Capture the cell that displays the provided text and extract its (x, y) central coordinate. 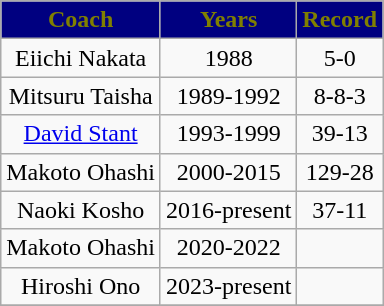
37-11 (340, 210)
1989-1992 (228, 96)
1988 (228, 58)
Years (228, 20)
1993-1999 (228, 134)
2000-2015 (228, 172)
2016-present (228, 210)
Eiichi Nakata (81, 58)
Coach (81, 20)
2023-present (228, 286)
Hiroshi Ono (81, 286)
Naoki Kosho (81, 210)
Record (340, 20)
2020-2022 (228, 248)
129-28 (340, 172)
David Stant (81, 134)
5-0 (340, 58)
8-8-3 (340, 96)
Mitsuru Taisha (81, 96)
39-13 (340, 134)
